Locate the cell with the specified text and output its [x, y] center coordinate. 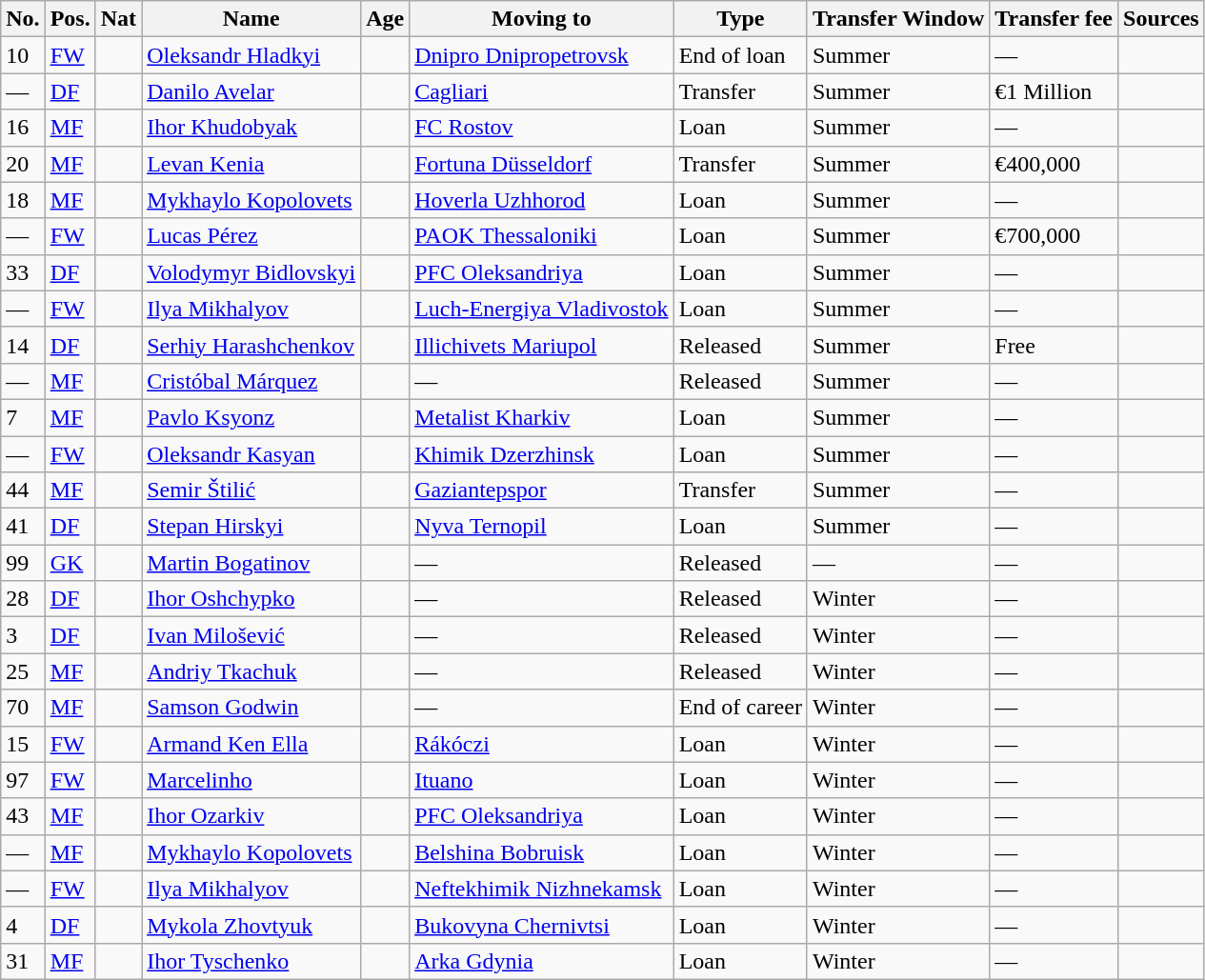
Age [385, 19]
70 [23, 708]
Luch-Energiya Vladivostok [541, 309]
Moving to [541, 19]
Samson Godwin [251, 708]
Dnipro Dnipropetrovsk [541, 55]
€700,000 [1054, 236]
7 [23, 417]
Khimik Dzerzhinsk [541, 454]
Oleksandr Hladkyi [251, 55]
Hoverla Uzhhorod [541, 200]
Serhiy Harashchenkov [251, 345]
Metalist Kharkiv [541, 417]
Gaziantepspor [541, 490]
Mykola Zhovtyuk [251, 925]
18 [23, 200]
Ivan Milošević [251, 635]
Pavlo Ksyonz [251, 417]
Nat [118, 19]
28 [23, 599]
Transfer Window [897, 19]
25 [23, 671]
Arka Gdynia [541, 961]
Danilo Avelar [251, 91]
3 [23, 635]
Armand Ken Ella [251, 744]
Bukovyna Chernivtsi [541, 925]
No. [23, 19]
16 [23, 128]
Pos. [70, 19]
Andriy Tkachuk [251, 671]
Ihor Khudobyak [251, 128]
99 [23, 563]
Type [740, 19]
43 [23, 816]
Neftekhimik Nizhnekamsk [541, 889]
Belshina Bobruisk [541, 852]
Fortuna Düsseldorf [541, 164]
Transfer fee [1054, 19]
End of loan [740, 55]
14 [23, 345]
Ihor Oshchypko [251, 599]
Sources [1162, 19]
10 [23, 55]
31 [23, 961]
20 [23, 164]
Semir Štilić [251, 490]
Cristóbal Márquez [251, 381]
Cagliari [541, 91]
Rákóczi [541, 744]
PAOK Thessaloniki [541, 236]
Stepan Hirskyi [251, 527]
Illichivets Mariupol [541, 345]
Martin Bogatinov [251, 563]
GK [70, 563]
44 [23, 490]
Free [1054, 345]
Volodymyr Bidlovskyi [251, 272]
Name [251, 19]
4 [23, 925]
Levan Kenia [251, 164]
Oleksandr Kasyan [251, 454]
€1 Million [1054, 91]
Lucas Pérez [251, 236]
Ihor Tyschenko [251, 961]
33 [23, 272]
15 [23, 744]
Ituano [541, 780]
FC Rostov [541, 128]
41 [23, 527]
End of career [740, 708]
Ihor Ozarkiv [251, 816]
Nyva Ternopil [541, 527]
97 [23, 780]
€400,000 [1054, 164]
Marcelinho [251, 780]
